Extract the [X, Y] coordinate from the center of the cell holding the provided text.  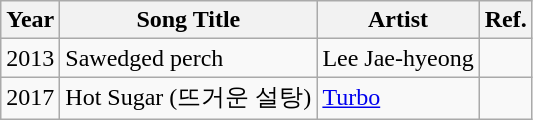
Turbo [398, 98]
2017 [30, 98]
Sawedged perch [188, 58]
Song Title [188, 20]
2013 [30, 58]
Artist [398, 20]
Lee Jae-hyeong [398, 58]
Year [30, 20]
Ref. [506, 20]
Hot Sugar (뜨거운 설탕) [188, 98]
